Locate the cell with the specified text and output its (X, Y) center coordinate. 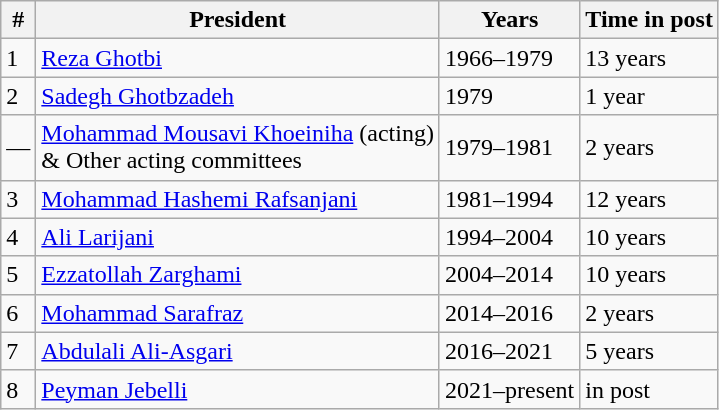
1 year (650, 96)
1979 (509, 96)
5 (18, 275)
Mohammad Sarafraz (238, 313)
Years (509, 20)
2016–2021 (509, 351)
6 (18, 313)
Reza Ghotbi (238, 58)
Sadegh Ghotbzadeh (238, 96)
7 (18, 351)
Mohammad Hashemi Rafsanjani (238, 199)
Ali Larijani (238, 237)
13 years (650, 58)
Abdulali Ali-Asgari (238, 351)
2004–2014 (509, 275)
8 (18, 389)
Peyman Jebelli (238, 389)
in post (650, 389)
2014–2016 (509, 313)
Ezzatollah Zarghami (238, 275)
4 (18, 237)
Mohammad Mousavi Khoeiniha (acting)& Other acting committees (238, 148)
5 years (650, 351)
2021–present (509, 389)
— (18, 148)
12 years (650, 199)
2 (18, 96)
1979–1981 (509, 148)
1994–2004 (509, 237)
1966–1979 (509, 58)
1 (18, 58)
3 (18, 199)
President (238, 20)
Time in post (650, 20)
# (18, 20)
1981–1994 (509, 199)
